Return [x, y] of the center of cell containing provided text 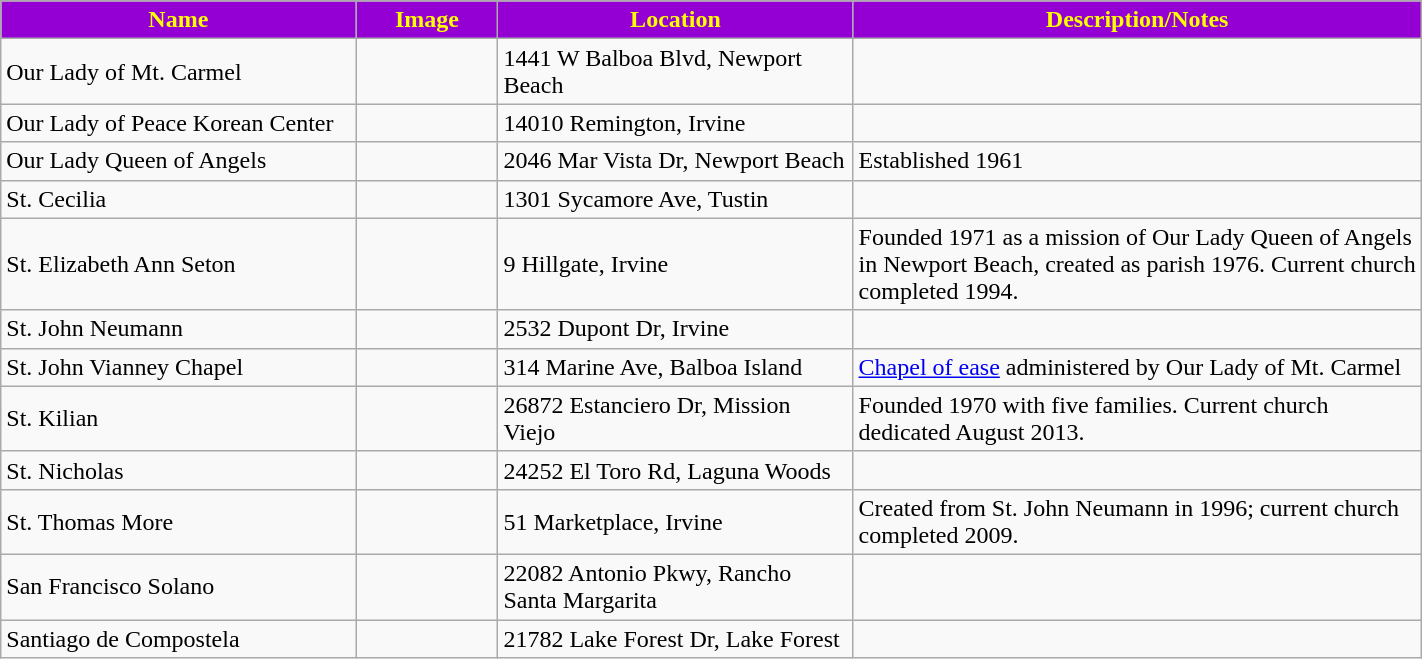
Location [676, 20]
314 Marine Ave, Balboa Island [676, 367]
St. Kilian [178, 418]
1301 Sycamore Ave, Tustin [676, 199]
Our Lady of Mt. Carmel [178, 72]
24252 El Toro Rd, Laguna Woods [676, 470]
1441 W Balboa Blvd, Newport Beach [676, 72]
St. Nicholas [178, 470]
Our Lady of Peace Korean Center [178, 123]
Our Lady Queen of Angels [178, 161]
2046 Mar Vista Dr, Newport Beach [676, 161]
St. Cecilia [178, 199]
Santiago de Compostela [178, 639]
26872 Estanciero Dr, Mission Viejo [676, 418]
22082 Antonio Pkwy, Rancho Santa Margarita [676, 586]
San Francisco Solano [178, 586]
Created from St. John Neumann in 1996; current church completed 2009. [1137, 522]
St. Elizabeth Ann Seton [178, 264]
Image [427, 20]
Description/Notes [1137, 20]
14010 Remington, Irvine [676, 123]
9 Hillgate, Irvine [676, 264]
51 Marketplace, Irvine [676, 522]
Founded 1970 with five families. Current church dedicated August 2013. [1137, 418]
2532 Dupont Dr, Irvine [676, 329]
Established 1961 [1137, 161]
21782 Lake Forest Dr, Lake Forest [676, 639]
St. Thomas More [178, 522]
St. John Vianney Chapel [178, 367]
Name [178, 20]
St. John Neumann [178, 329]
Founded 1971 as a mission of Our Lady Queen of Angels in Newport Beach, created as parish 1976. Current church completed 1994. [1137, 264]
Chapel of ease administered by Our Lady of Mt. Carmel [1137, 367]
